Return the [X, Y] coordinate for the center point of the cell that contains the specified text.  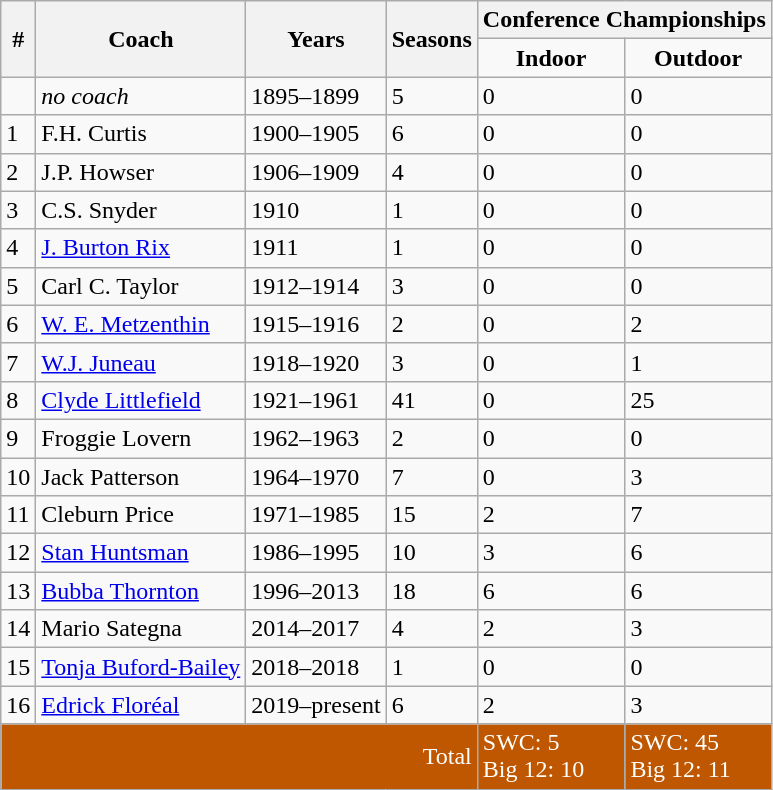
1900–1905 [316, 134]
Froggie Lovern [141, 438]
16 [18, 705]
Cleburn Price [141, 515]
Seasons [432, 39]
Outdoor [698, 58]
1911 [316, 248]
J. Burton Rix [141, 248]
8 [18, 400]
Tonja Buford-Bailey [141, 667]
1996–2013 [316, 591]
2019–present [316, 705]
Edrick Floréal [141, 705]
# [18, 39]
1910 [316, 210]
14 [18, 629]
2014–2017 [316, 629]
Conference Championships [624, 20]
F.H. Curtis [141, 134]
1912–1914 [316, 286]
2018–2018 [316, 667]
SWC: 45Big 12: 11 [698, 756]
Clyde Littlefield [141, 400]
1915–1916 [316, 324]
1964–1970 [316, 477]
1962–1963 [316, 438]
SWC: 5Big 12: 10 [551, 756]
J.P. Howser [141, 172]
1918–1920 [316, 362]
W. E. Metzenthin [141, 324]
13 [18, 591]
1921–1961 [316, 400]
no coach [141, 96]
18 [432, 591]
1906–1909 [316, 172]
W.J. Juneau [141, 362]
9 [18, 438]
1986–1995 [316, 553]
Jack Patterson [141, 477]
12 [18, 553]
41 [432, 400]
Carl C. Taylor [141, 286]
1895–1899 [316, 96]
25 [698, 400]
Mario Sategna [141, 629]
C.S. Snyder [141, 210]
Total [240, 756]
11 [18, 515]
Bubba Thornton [141, 591]
Years [316, 39]
Stan Huntsman [141, 553]
Indoor [551, 58]
1971–1985 [316, 515]
Coach [141, 39]
